Scan for the cell matching the given text and deliver its [x, y] coordinate at center. 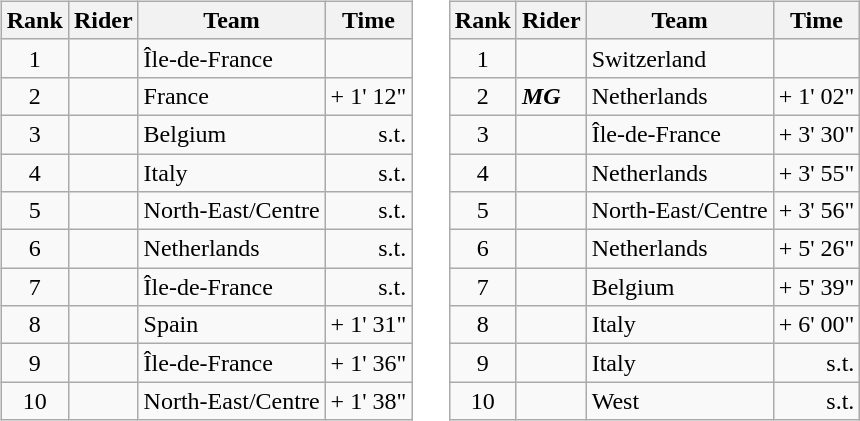
+ 1' 02" [816, 96]
West [680, 401]
+ 1' 12" [368, 96]
Switzerland [680, 58]
+ 3' 56" [816, 211]
France [232, 96]
Spain [232, 325]
+ 3' 30" [816, 134]
+ 6' 00" [816, 325]
+ 5' 26" [816, 249]
+ 1' 31" [368, 325]
+ 3' 55" [816, 173]
+ 1' 36" [368, 363]
MG [551, 96]
+ 1' 38" [368, 401]
+ 5' 39" [816, 287]
